From the cell containing the given text, extract its center point as (x, y) coordinate. 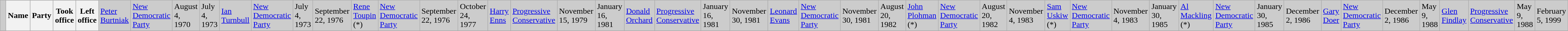
October 24, 1977 (473, 16)
Harry Enns (499, 16)
John Plohman (*) (922, 16)
Gary Doer (1331, 16)
Peter Burtniak (114, 16)
Name (18, 16)
Left office (87, 16)
Rene Toupin (*) (365, 16)
Leonard Evans (783, 16)
Took office (64, 16)
Al Mackling (*) (1196, 16)
Ian Turnbull (235, 16)
November 15, 1979 (576, 16)
Sam Uskiw (*) (1058, 16)
Donald Orchard (639, 16)
Glen Findlay (1454, 16)
February 5, 1999 (1551, 16)
Party (42, 16)
August 4, 1970 (186, 16)
